Detect which cell encompasses the target text, then output its (X, Y) center coordinate. 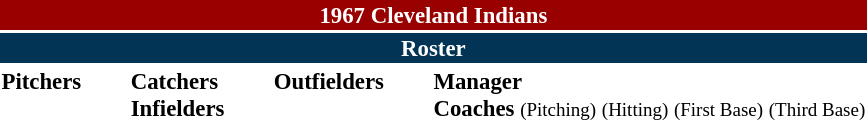
1967 Cleveland Indians (434, 15)
Roster (434, 48)
